Locate the cell with the specified text and output its [x, y] center coordinate. 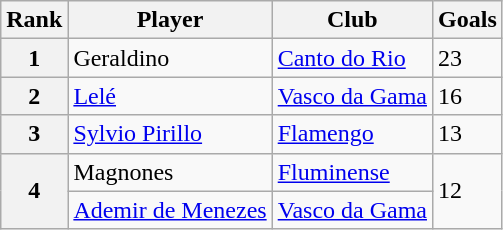
Club [352, 20]
Canto do Rio [352, 58]
Flamengo [352, 134]
16 [468, 96]
13 [468, 134]
Rank [34, 20]
Geraldino [170, 58]
Lelé [170, 96]
4 [34, 191]
3 [34, 134]
Sylvio Pirillo [170, 134]
23 [468, 58]
1 [34, 58]
Fluminense [352, 172]
Goals [468, 20]
Ademir de Menezes [170, 210]
Magnones [170, 172]
2 [34, 96]
Player [170, 20]
12 [468, 191]
